Detect which cell encompasses the target text, then output its [X, Y] center coordinate. 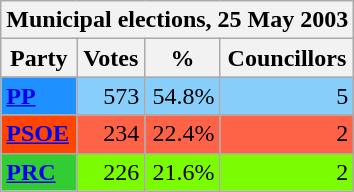
Votes [111, 58]
234 [111, 134]
573 [111, 96]
Party [39, 58]
226 [111, 172]
21.6% [182, 172]
54.8% [182, 96]
PP [39, 96]
Councillors [287, 58]
PSOE [39, 134]
PRC [39, 172]
5 [287, 96]
Municipal elections, 25 May 2003 [178, 20]
22.4% [182, 134]
% [182, 58]
